Capture the cell that displays the provided text and extract its [X, Y] central coordinate. 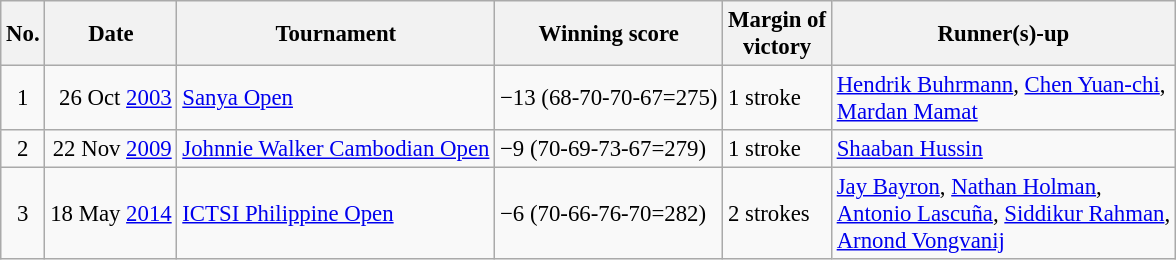
Winning score [609, 34]
2 [23, 149]
−13 (68-70-70-67=275) [609, 98]
2 strokes [778, 214]
Shaaban Hussin [1003, 149]
−9 (70-69-73-67=279) [609, 149]
Runner(s)-up [1003, 34]
Margin ofvictory [778, 34]
1 [23, 98]
ICTSI Philippine Open [336, 214]
18 May 2014 [111, 214]
Jay Bayron, Nathan Holman, Antonio Lascuña, Siddikur Rahman, Arnond Vongvanij [1003, 214]
Hendrik Buhrmann, Chen Yuan-chi, Mardan Mamat [1003, 98]
3 [23, 214]
26 Oct 2003 [111, 98]
No. [23, 34]
Date [111, 34]
−6 (70-66-76-70=282) [609, 214]
22 Nov 2009 [111, 149]
Johnnie Walker Cambodian Open [336, 149]
Tournament [336, 34]
Sanya Open [336, 98]
